Return the (x, y) coordinate for the center point of the cell that contains the specified text.  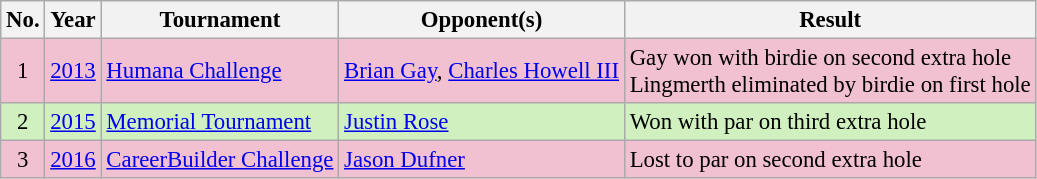
Result (830, 20)
Opponent(s) (482, 20)
Lost to par on second extra hole (830, 160)
No. (23, 20)
Humana Challenge (220, 72)
Brian Gay, Charles Howell III (482, 72)
2 (23, 122)
Gay won with birdie on second extra holeLingmerth eliminated by birdie on first hole (830, 72)
2015 (73, 122)
2016 (73, 160)
1 (23, 72)
CareerBuilder Challenge (220, 160)
Justin Rose (482, 122)
Memorial Tournament (220, 122)
Won with par on third extra hole (830, 122)
Jason Dufner (482, 160)
3 (23, 160)
2013 (73, 72)
Year (73, 20)
Tournament (220, 20)
